Locate the cell with the specified text and output its [x, y] center coordinate. 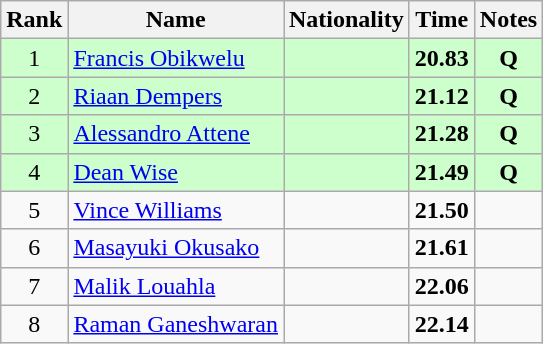
21.12 [442, 96]
2 [34, 96]
Raman Ganeshwaran [176, 324]
20.83 [442, 58]
Riaan Dempers [176, 96]
Nationality [347, 20]
21.28 [442, 134]
22.14 [442, 324]
Dean Wise [176, 172]
Rank [34, 20]
Time [442, 20]
21.49 [442, 172]
6 [34, 248]
Name [176, 20]
21.61 [442, 248]
Notes [508, 20]
Alessandro Attene [176, 134]
7 [34, 286]
22.06 [442, 286]
4 [34, 172]
21.50 [442, 210]
8 [34, 324]
Malik Louahla [176, 286]
Masayuki Okusako [176, 248]
1 [34, 58]
Francis Obikwelu [176, 58]
3 [34, 134]
5 [34, 210]
Vince Williams [176, 210]
